Locate the cell with the specified text and output its [x, y] center coordinate. 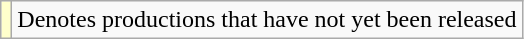
Denotes productions that have not yet been released [267, 20]
